Identify which cell holds the provided text, then report its (X, Y) central coordinate. 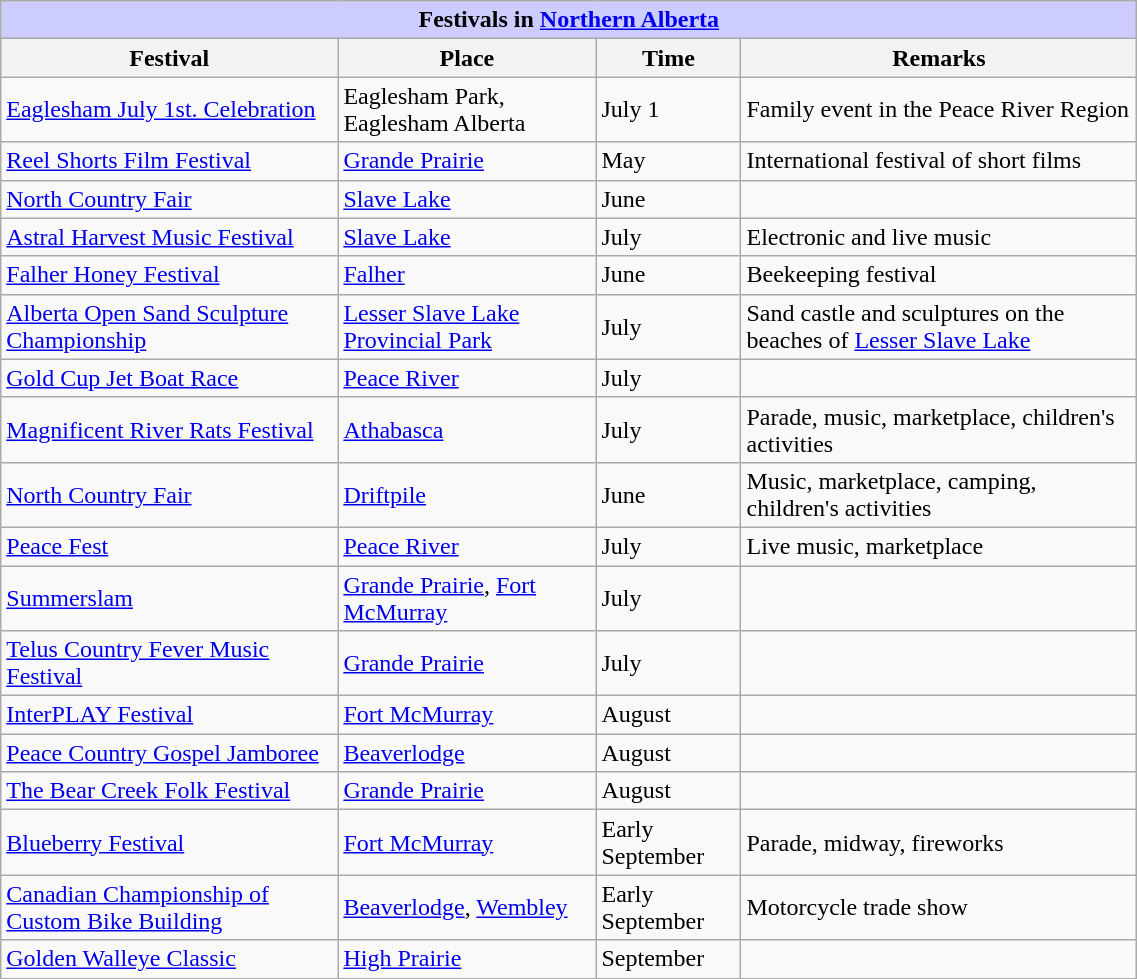
Alberta Open Sand Sculpture Championship (170, 326)
Summerslam (170, 598)
International festival of short films (939, 161)
Magnificent River Rats Festival (170, 430)
Eaglesham July 1st. Celebration (170, 110)
Time (668, 58)
Falher (467, 275)
Parade, midway, fireworks (939, 842)
The Bear Creek Folk Festival (170, 791)
Motorcycle trade show (939, 908)
Peace Country Gospel Jamboree (170, 753)
Canadian Championship of Custom Bike Building (170, 908)
Grande Prairie, Fort McMurray (467, 598)
Beaverlodge (467, 753)
Astral Harvest Music Festival (170, 237)
Live music, marketplace (939, 546)
Beaverlodge, Wembley (467, 908)
Music, marketplace, camping, children's activities (939, 494)
Lesser Slave Lake Provincial Park (467, 326)
Golden Walleye Classic (170, 959)
Festival (170, 58)
Reel Shorts Film Festival (170, 161)
Remarks (939, 58)
Eaglesham Park, Eaglesham Alberta (467, 110)
Peace Fest (170, 546)
Festivals in Northern Alberta (569, 20)
Sand castle and sculptures on the beaches of Lesser Slave Lake (939, 326)
Athabasca (467, 430)
Telus Country Fever Music Festival (170, 664)
Parade, music, marketplace, children's activities (939, 430)
Gold Cup Jet Boat Race (170, 378)
High Prairie (467, 959)
Blueberry Festival (170, 842)
InterPLAY Festival (170, 715)
Falher Honey Festival (170, 275)
May (668, 161)
Beekeeping festival (939, 275)
Electronic and live music (939, 237)
Place (467, 58)
September (668, 959)
Family event in the Peace River Region (939, 110)
July 1 (668, 110)
Driftpile (467, 494)
